Search for the cell housing the specified text and yield its [x, y] center coordinate. 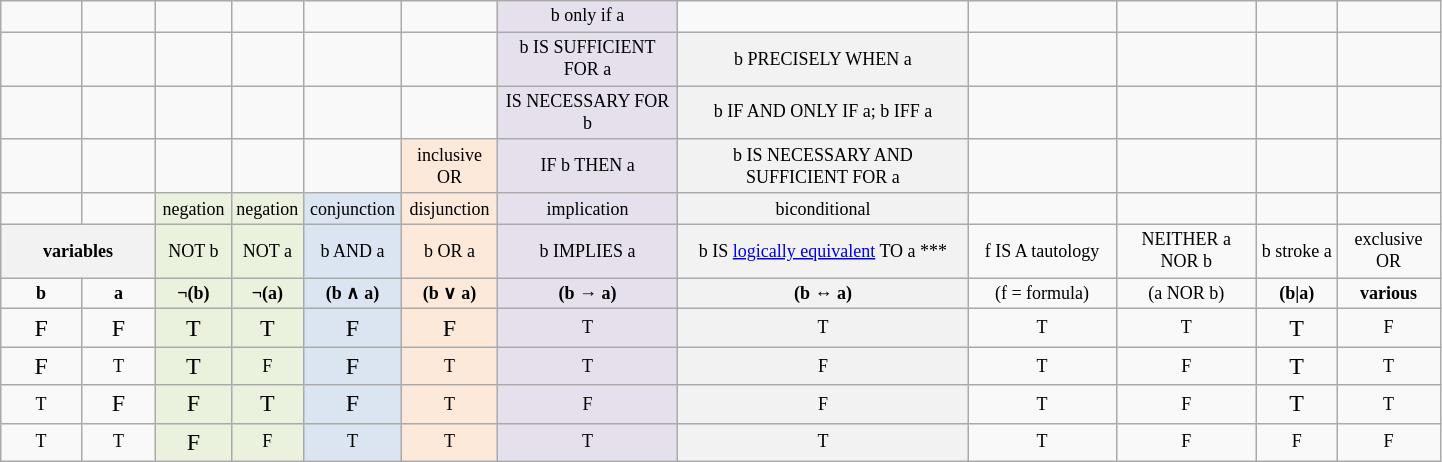
b IF AND ONLY IF a; b IFF a [823, 113]
(b ↔ a) [823, 294]
(b ∧ a) [352, 294]
b PRECISELY WHEN a [823, 59]
NEITHER a NOR b [1186, 251]
b AND a [352, 251]
implication [588, 208]
(b|a) [1296, 294]
a [118, 294]
b IS NECESSARY AND SUFFICIENT FOR a [823, 166]
NOT b [193, 251]
b only if a [588, 16]
b IS SUFFICIENT FOR a [588, 59]
NOT a [268, 251]
inclusive OR [450, 166]
b IMPLIES a [588, 251]
b [42, 294]
conjunction [352, 208]
¬(b) [193, 294]
IF b THEN a [588, 166]
exclusive OR [1388, 251]
f IS A tautology [1042, 251]
b stroke a [1296, 251]
(a NOR b) [1186, 294]
IS NECESSARY FOR b [588, 113]
b OR a [450, 251]
(b ∨ a) [450, 294]
variables [78, 251]
¬(a) [268, 294]
disjunction [450, 208]
various [1388, 294]
b IS logically equivalent TO a *** [823, 251]
(b → a) [588, 294]
biconditional [823, 208]
(f = formula) [1042, 294]
